Identify which cell holds the provided text, then report its (X, Y) central coordinate. 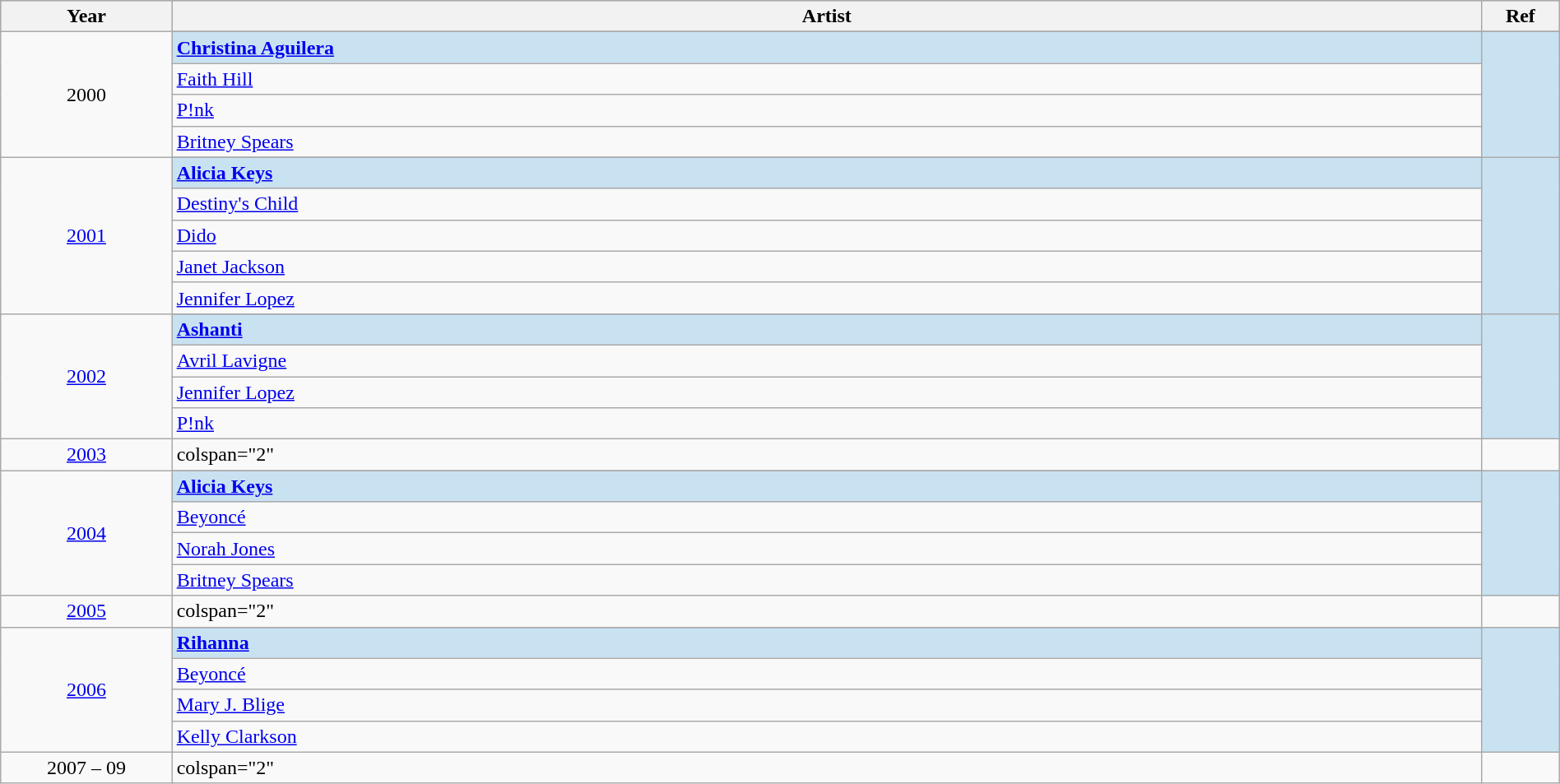
Ashanti (826, 329)
2006 (86, 689)
2002 (86, 376)
Kelly Clarkson (826, 736)
Faith Hill (826, 79)
Artist (826, 16)
Rihanna (826, 643)
2005 (86, 611)
Destiny's Child (826, 204)
2001 (86, 235)
Year (86, 16)
Ref (1521, 16)
Mary J. Blige (826, 705)
2003 (86, 455)
2000 (86, 95)
Avril Lavigne (826, 360)
Dido (826, 235)
Janet Jackson (826, 267)
Norah Jones (826, 549)
Christina Aguilera (826, 48)
2007 – 09 (86, 768)
2004 (86, 533)
